For the text-containing cell, return its midpoint in (X, Y) coordinate format. 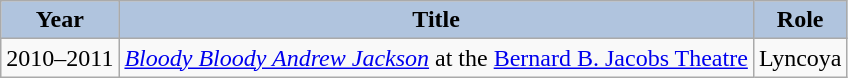
Lyncoya (800, 58)
2010–2011 (60, 58)
Role (800, 20)
Year (60, 20)
Title (436, 20)
Bloody Bloody Andrew Jackson at the Bernard B. Jacobs Theatre (436, 58)
